Return [x, y] of the center of cell containing provided text 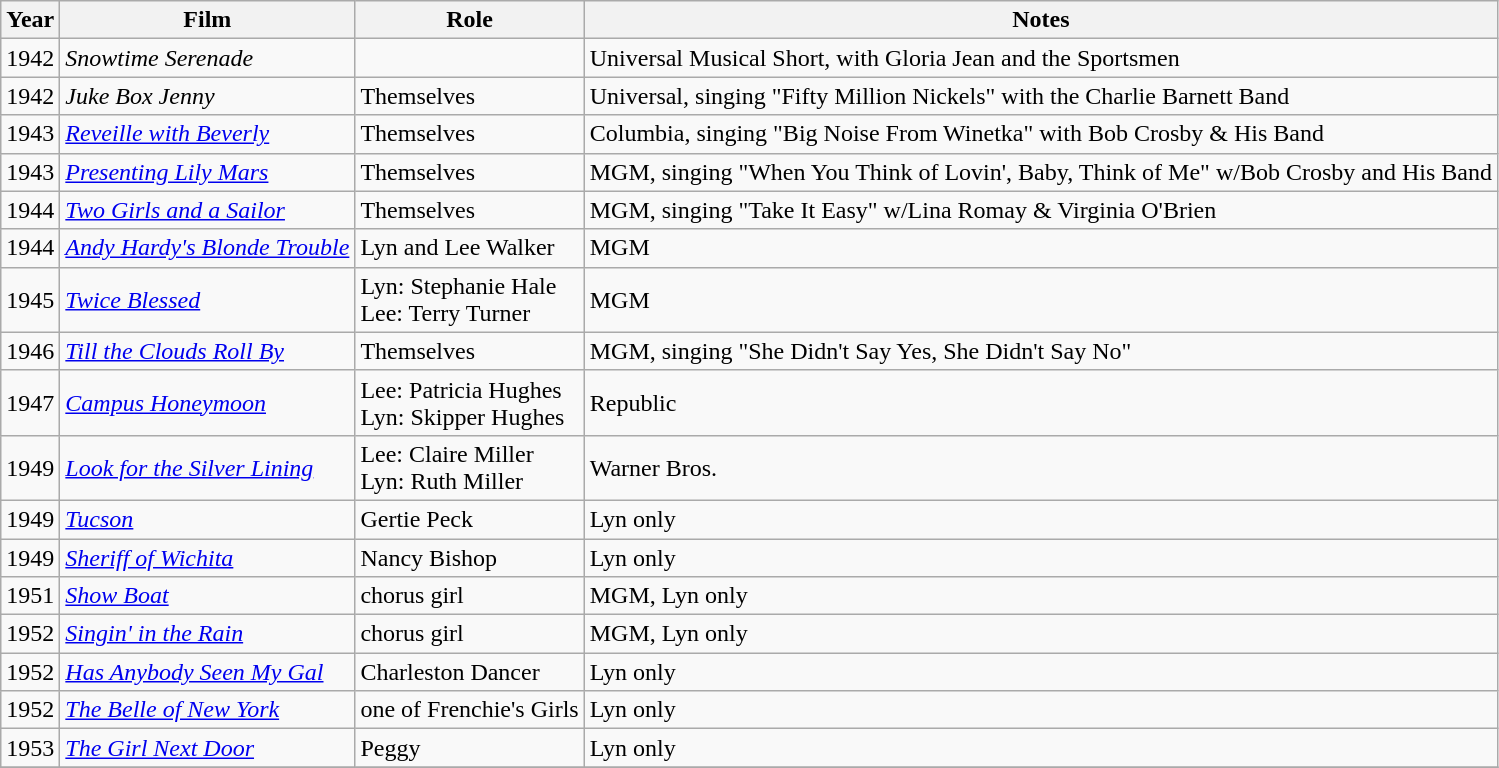
The Belle of New York [208, 710]
Film [208, 20]
Nancy Bishop [470, 557]
Tucson [208, 519]
Two Girls and a Sailor [208, 210]
Charleston Dancer [470, 672]
Warner Bros. [1040, 468]
Lee: Patricia HughesLyn: Skipper Hughes [470, 402]
Show Boat [208, 596]
Snowtime Serenade [208, 58]
The Girl Next Door [208, 748]
one of Frenchie's Girls [470, 710]
Lyn and Lee Walker [470, 248]
Presenting Lily Mars [208, 172]
Sheriff of Wichita [208, 557]
Universal Musical Short, with Gloria Jean and the Sportsmen [1040, 58]
Lyn: Stephanie HaleLee: Terry Turner [470, 300]
Notes [1040, 20]
Reveille with Beverly [208, 134]
1945 [30, 300]
Peggy [470, 748]
Role [470, 20]
Lee: Claire MillerLyn: Ruth Miller [470, 468]
Universal, singing "Fifty Million Nickels" with the Charlie Barnett Band [1040, 96]
MGM, singing "Take It Easy" w/Lina Romay & Virginia O'Brien [1040, 210]
Year [30, 20]
Gertie Peck [470, 519]
Twice Blessed [208, 300]
Till the Clouds Roll By [208, 351]
Singin' in the Rain [208, 634]
MGM, singing "When You Think of Lovin', Baby, Think of Me" w/Bob Crosby and His Band [1040, 172]
Look for the Silver Lining [208, 468]
Campus Honeymoon [208, 402]
1947 [30, 402]
MGM, singing "She Didn't Say Yes, She Didn't Say No" [1040, 351]
Columbia, singing "Big Noise From Winetka" with Bob Crosby & His Band [1040, 134]
Has Anybody Seen My Gal [208, 672]
1946 [30, 351]
Andy Hardy's Blonde Trouble [208, 248]
Republic [1040, 402]
1951 [30, 596]
1953 [30, 748]
Juke Box Jenny [208, 96]
